Find where the given text appears and provide that cell's center as [X, Y] coordinate. 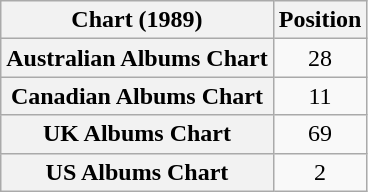
11 [320, 96]
UK Albums Chart [137, 134]
Canadian Albums Chart [137, 96]
Position [320, 20]
Chart (1989) [137, 20]
28 [320, 58]
US Albums Chart [137, 172]
69 [320, 134]
2 [320, 172]
Australian Albums Chart [137, 58]
